Identify which cell holds the provided text, then report its [X, Y] central coordinate. 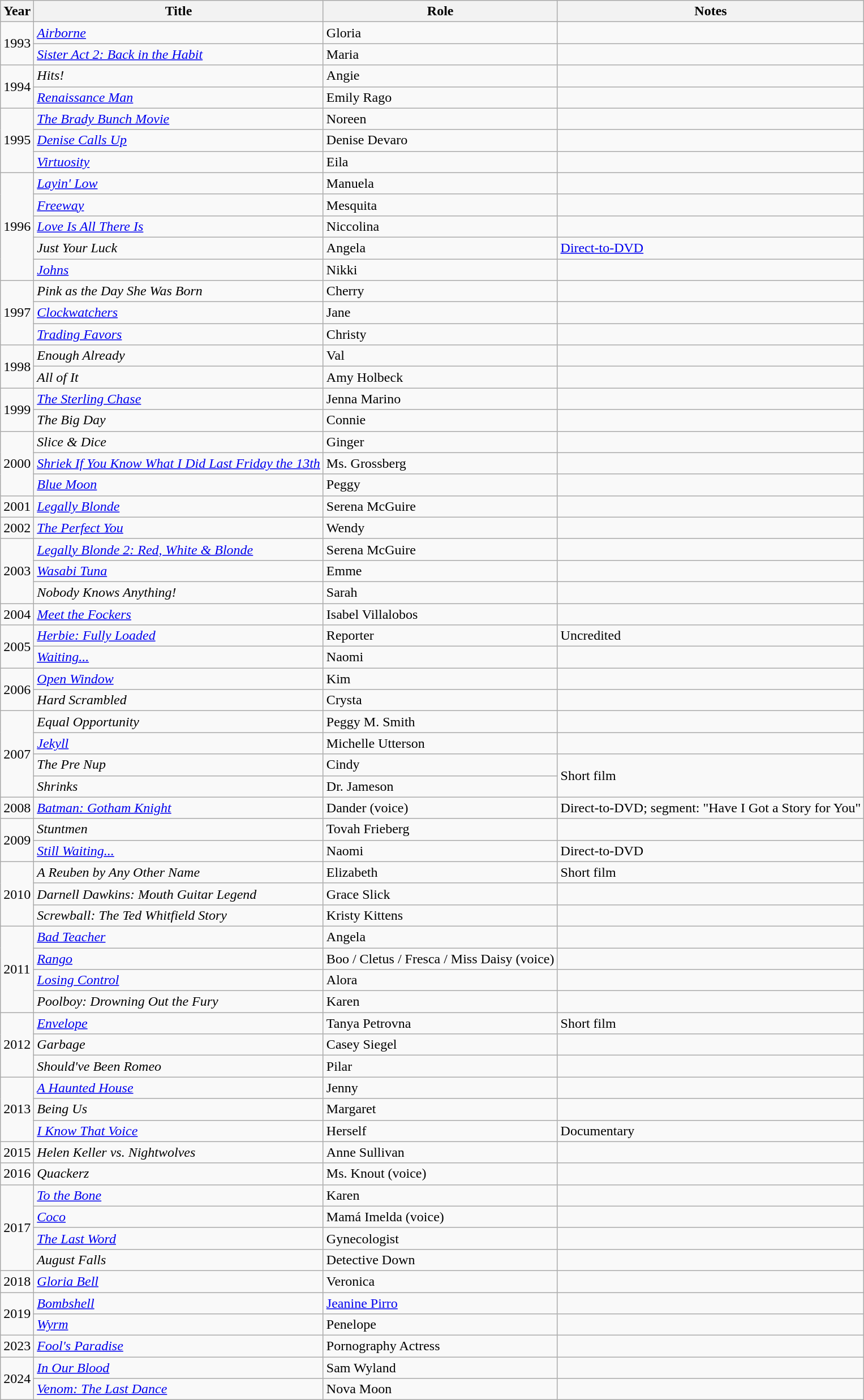
Val [440, 356]
2007 [17, 754]
Casey Siegel [440, 1045]
1997 [17, 313]
To the Bone [179, 1195]
Reporter [440, 636]
Veronica [440, 1281]
Manuela [440, 183]
Shrinks [179, 786]
Role [440, 11]
Waiting... [179, 657]
Gloria Bell [179, 1281]
1999 [17, 410]
1994 [17, 87]
Gynecologist [440, 1238]
The Sterling Chase [179, 399]
Tovah Frieberg [440, 829]
2000 [17, 463]
In Our Blood [179, 1368]
The Perfect You [179, 528]
Detective Down [440, 1260]
Noreen [440, 119]
Ms. Grossberg [440, 463]
Enough Already [179, 356]
Screwball: The Ted Whitfield Story [179, 915]
All of It [179, 377]
2011 [17, 969]
Bad Teacher [179, 937]
Anne Sullivan [440, 1152]
Hard Scrambled [179, 700]
Hits! [179, 76]
Amy Holbeck [440, 377]
Slice & Dice [179, 442]
Ginger [440, 442]
Niccolina [440, 226]
Clockwatchers [179, 313]
2023 [17, 1346]
The Pre Nup [179, 765]
Shriek If You Know What I Did Last Friday the 13th [179, 463]
Jenny [440, 1088]
Trading Favors [179, 334]
Ms. Knout (voice) [440, 1174]
Pink as the Day She Was Born [179, 291]
Elizabeth [440, 872]
2013 [17, 1109]
Johns [179, 270]
2010 [17, 894]
Crysta [440, 700]
2001 [17, 506]
A Reuben by Any Other Name [179, 872]
Blue Moon [179, 485]
Should've Been Romeo [179, 1066]
Stuntmen [179, 829]
2004 [17, 614]
Wasabi Tuna [179, 571]
Envelope [179, 1023]
2012 [17, 1045]
Tanya Petrovna [440, 1023]
2024 [17, 1379]
Wendy [440, 528]
Jane [440, 313]
1996 [17, 226]
Darnell Dawkins: Mouth Guitar Legend [179, 894]
2002 [17, 528]
Meet the Fockers [179, 614]
Coco [179, 1217]
Virtuosity [179, 162]
Michelle Utterson [440, 743]
1993 [17, 44]
Batman: Gotham Knight [179, 808]
Sam Wyland [440, 1368]
Just Your Luck [179, 248]
Documentary [711, 1131]
Pornography Actress [440, 1346]
Kim [440, 679]
Herself [440, 1131]
The Big Day [179, 420]
Title [179, 11]
Wyrm [179, 1325]
Legally Blonde [179, 506]
August Falls [179, 1260]
2008 [17, 808]
Year [17, 11]
Mamá Imelda (voice) [440, 1217]
Sister Act 2: Back in the Habit [179, 54]
Renaissance Man [179, 97]
Herbie: Fully Loaded [179, 636]
Layin' Low [179, 183]
Garbage [179, 1045]
Bombshell [179, 1303]
Connie [440, 420]
2015 [17, 1152]
Isabel Villalobos [440, 614]
Nova Moon [440, 1389]
Losing Control [179, 980]
Angie [440, 76]
The Last Word [179, 1238]
Helen Keller vs. Nightwolves [179, 1152]
Cindy [440, 765]
Open Window [179, 679]
2009 [17, 840]
Eila [440, 162]
Notes [711, 11]
1998 [17, 367]
Being Us [179, 1109]
Dander (voice) [440, 808]
2006 [17, 690]
Pilar [440, 1066]
2017 [17, 1227]
Equal Opportunity [179, 722]
Freeway [179, 205]
Nikki [440, 270]
Jeanine Pirro [440, 1303]
Still Waiting... [179, 851]
Boo / Cletus / Fresca / Miss Daisy (voice) [440, 959]
Direct-to-DVD; segment: "Have I Got a Story for You" [711, 808]
Denise Calls Up [179, 140]
Peggy [440, 485]
Legally Blonde 2: Red, White & Blonde [179, 549]
Nobody Knows Anything! [179, 592]
Love Is All There Is [179, 226]
2003 [17, 571]
Jenna Marino [440, 399]
Emme [440, 571]
Gloria [440, 33]
2016 [17, 1174]
Uncredited [711, 636]
Christy [440, 334]
Grace Slick [440, 894]
Margaret [440, 1109]
2018 [17, 1281]
Kristy Kittens [440, 915]
Rango [179, 959]
Jekyll [179, 743]
Denise Devaro [440, 140]
A Haunted House [179, 1088]
Quackerz [179, 1174]
Dr. Jameson [440, 786]
Poolboy: Drowning Out the Fury [179, 1002]
2019 [17, 1313]
Venom: The Last Dance [179, 1389]
Peggy M. Smith [440, 722]
The Brady Bunch Movie [179, 119]
Fool's Paradise [179, 1346]
Maria [440, 54]
1995 [17, 140]
Cherry [440, 291]
Emily Rago [440, 97]
I Know That Voice [179, 1131]
Sarah [440, 592]
2005 [17, 647]
Airborne [179, 33]
Penelope [440, 1325]
Mesquita [440, 205]
Alora [440, 980]
